Search for the cell housing the specified text and yield its [X, Y] center coordinate. 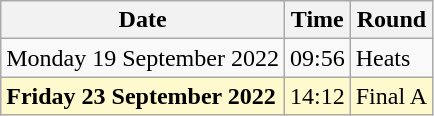
Friday 23 September 2022 [143, 96]
14:12 [317, 96]
Final A [391, 96]
Time [317, 20]
Heats [391, 58]
09:56 [317, 58]
Round [391, 20]
Date [143, 20]
Monday 19 September 2022 [143, 58]
